Provide the (X, Y) coordinate of the cell's center where the given text is located.  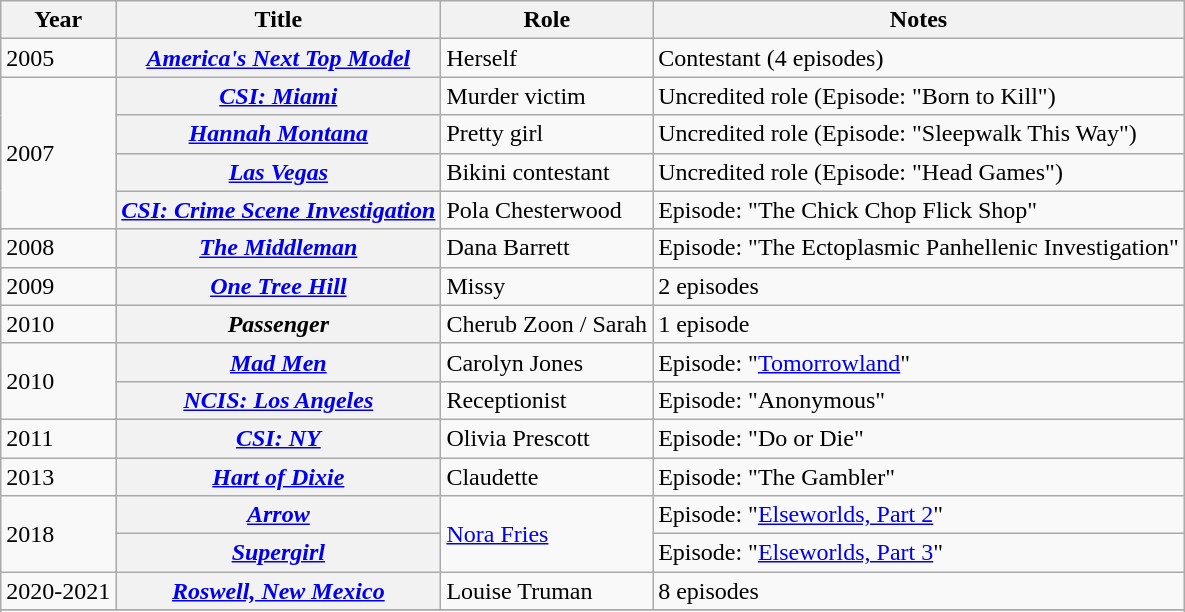
Mad Men (278, 362)
Arrow (278, 515)
America's Next Top Model (278, 58)
Uncredited role (Episode: "Head Games") (919, 172)
CSI: Miami (278, 96)
2009 (58, 286)
Murder victim (547, 96)
1 episode (919, 324)
Uncredited role (Episode: "Sleepwalk This Way") (919, 134)
2005 (58, 58)
2013 (58, 477)
Missy (547, 286)
Episode: "Elseworlds, Part 3" (919, 553)
Receptionist (547, 400)
Role (547, 20)
Notes (919, 20)
Pretty girl (547, 134)
Olivia Prescott (547, 438)
Episode: "Elseworlds, Part 2" (919, 515)
2020-2021 (58, 591)
Claudette (547, 477)
CSI: NY (278, 438)
Contestant (4 episodes) (919, 58)
Passenger (278, 324)
Episode: "Do or Die" (919, 438)
2 episodes (919, 286)
2011 (58, 438)
Uncredited role (Episode: "Born to Kill") (919, 96)
Episode: "The Gambler" (919, 477)
Hannah Montana (278, 134)
Herself (547, 58)
Supergirl (278, 553)
Carolyn Jones (547, 362)
Nora Fries (547, 534)
CSI: Crime Scene Investigation (278, 210)
Las Vegas (278, 172)
Pola Chesterwood (547, 210)
Roswell, New Mexico (278, 591)
Dana Barrett (547, 248)
One Tree Hill (278, 286)
The Middleman (278, 248)
8 episodes (919, 591)
Hart of Dixie (278, 477)
2018 (58, 534)
Bikini contestant (547, 172)
2008 (58, 248)
Episode: "The Ectoplasmic Panhellenic Investigation" (919, 248)
Cherub Zoon / Sarah (547, 324)
Title (278, 20)
Episode: "The Chick Chop Flick Shop" (919, 210)
2007 (58, 153)
NCIS: Los Angeles (278, 400)
Louise Truman (547, 591)
Episode: "Tomorrowland" (919, 362)
Year (58, 20)
Episode: "Anonymous" (919, 400)
